Return (x, y) of the center of cell containing provided text 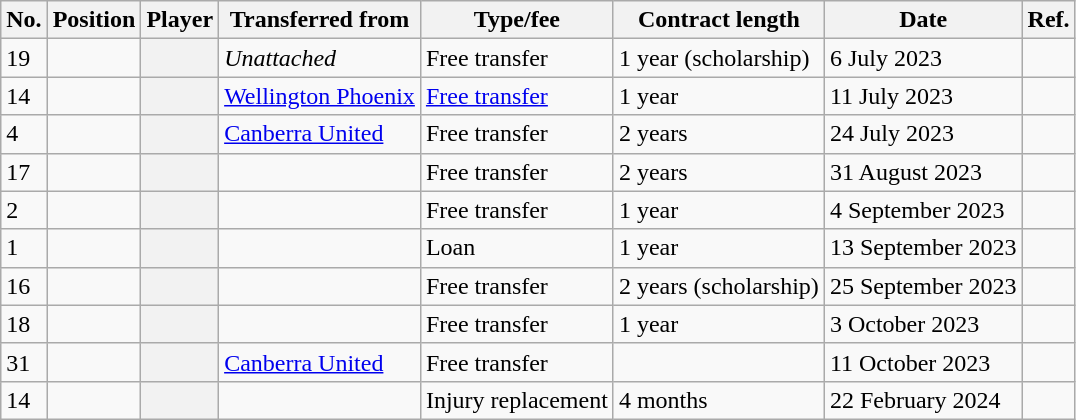
Contract length (718, 20)
18 (24, 324)
25 September 2023 (923, 286)
17 (24, 172)
1 year (scholarship) (718, 58)
Ref. (1048, 20)
2 (24, 210)
Position (94, 20)
4 September 2023 (923, 210)
24 July 2023 (923, 134)
4 months (718, 400)
Transferred from (320, 20)
Injury replacement (516, 400)
11 July 2023 (923, 96)
31 (24, 362)
22 February 2024 (923, 400)
Player (180, 20)
2 years (scholarship) (718, 286)
11 October 2023 (923, 362)
13 September 2023 (923, 248)
1 (24, 248)
Unattached (320, 58)
Type/fee (516, 20)
31 August 2023 (923, 172)
Wellington Phoenix (320, 96)
6 July 2023 (923, 58)
Loan (516, 248)
Date (923, 20)
3 October 2023 (923, 324)
16 (24, 286)
No. (24, 20)
4 (24, 134)
19 (24, 58)
